Output the (X, Y) coordinate of the center of the cell containing the given text.  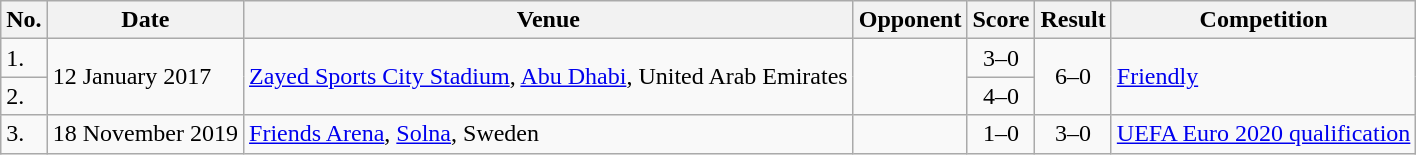
Result (1073, 20)
No. (24, 20)
18 November 2019 (145, 134)
1. (24, 58)
Date (145, 20)
Competition (1264, 20)
UEFA Euro 2020 qualification (1264, 134)
Opponent (910, 20)
2. (24, 96)
Friends Arena, Solna, Sweden (549, 134)
Zayed Sports City Stadium, Abu Dhabi, United Arab Emirates (549, 77)
Venue (549, 20)
12 January 2017 (145, 77)
4–0 (1001, 96)
3. (24, 134)
1–0 (1001, 134)
Score (1001, 20)
Friendly (1264, 77)
6–0 (1073, 77)
